Search for the cell housing the specified text and yield its [X, Y] center coordinate. 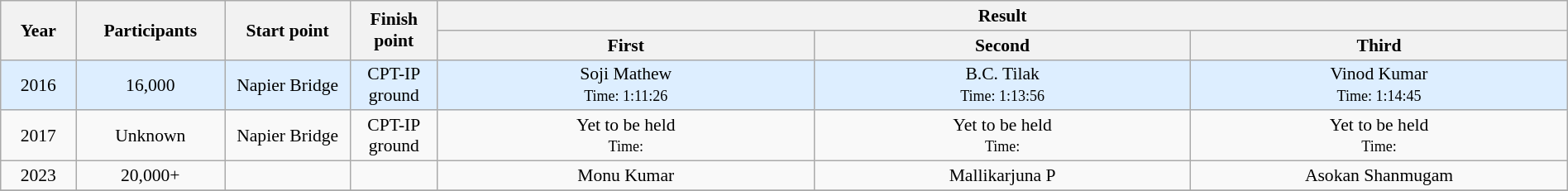
B.C. TilakTime: 1:13:56 [1002, 84]
16,000 [151, 84]
20,000+ [151, 176]
2023 [38, 176]
Unknown [151, 136]
2017 [38, 136]
Asokan Shanmugam [1379, 176]
Soji MathewTime: 1:11:26 [625, 84]
First [625, 45]
Third [1379, 45]
Result [1002, 16]
Participants [151, 30]
2016 [38, 84]
Mallikarjuna P [1002, 176]
Monu Kumar [625, 176]
Start point [288, 30]
Finish point [394, 30]
Second [1002, 45]
Vinod KumarTime: 1:14:45 [1379, 84]
Year [38, 30]
